Detect which cell encompasses the target text, then output its [X, Y] center coordinate. 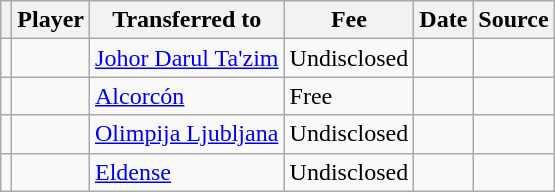
Transferred to [188, 20]
Johor Darul Ta'zim [188, 58]
Fee [349, 20]
Free [349, 96]
Olimpija Ljubljana [188, 134]
Eldense [188, 172]
Date [444, 20]
Alcorcón [188, 96]
Player [51, 20]
Source [514, 20]
